For the text-containing cell, return its midpoint in [X, Y] coordinate format. 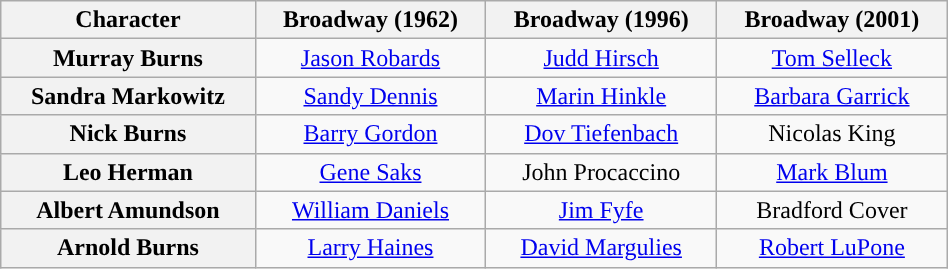
Murray Burns [128, 58]
Sandy Dennis [370, 96]
David Margulies [602, 248]
Mark Blum [832, 172]
Arnold Burns [128, 248]
Judd Hirsch [602, 58]
Dov Tiefenbach [602, 134]
Leo Herman [128, 172]
Nicolas King [832, 134]
Barbara Garrick [832, 96]
Character [128, 20]
William Daniels [370, 210]
Albert Amundson [128, 210]
Nick Burns [128, 134]
John Procaccino [602, 172]
Bradford Cover [832, 210]
Robert LuPone [832, 248]
Jason Robards [370, 58]
Tom Selleck [832, 58]
Larry Haines [370, 248]
Marin Hinkle [602, 96]
Sandra Markowitz [128, 96]
Broadway (1962) [370, 20]
Jim Fyfe [602, 210]
Broadway (1996) [602, 20]
Gene Saks [370, 172]
Broadway (2001) [832, 20]
Barry Gordon [370, 134]
